Output the (x, y) coordinate of the center of the cell containing the given text.  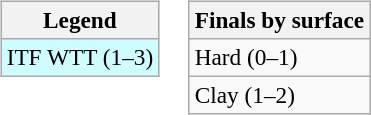
Legend (80, 20)
Finals by surface (279, 20)
Hard (0–1) (279, 57)
Clay (1–2) (279, 95)
ITF WTT (1–3) (80, 57)
